Detect which cell encompasses the target text, then output its [x, y] center coordinate. 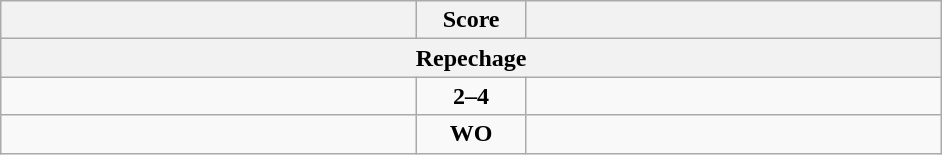
WO [472, 134]
Repechage [472, 58]
Score [472, 20]
2–4 [472, 96]
